Identify which cell holds the provided text, then report its [x, y] central coordinate. 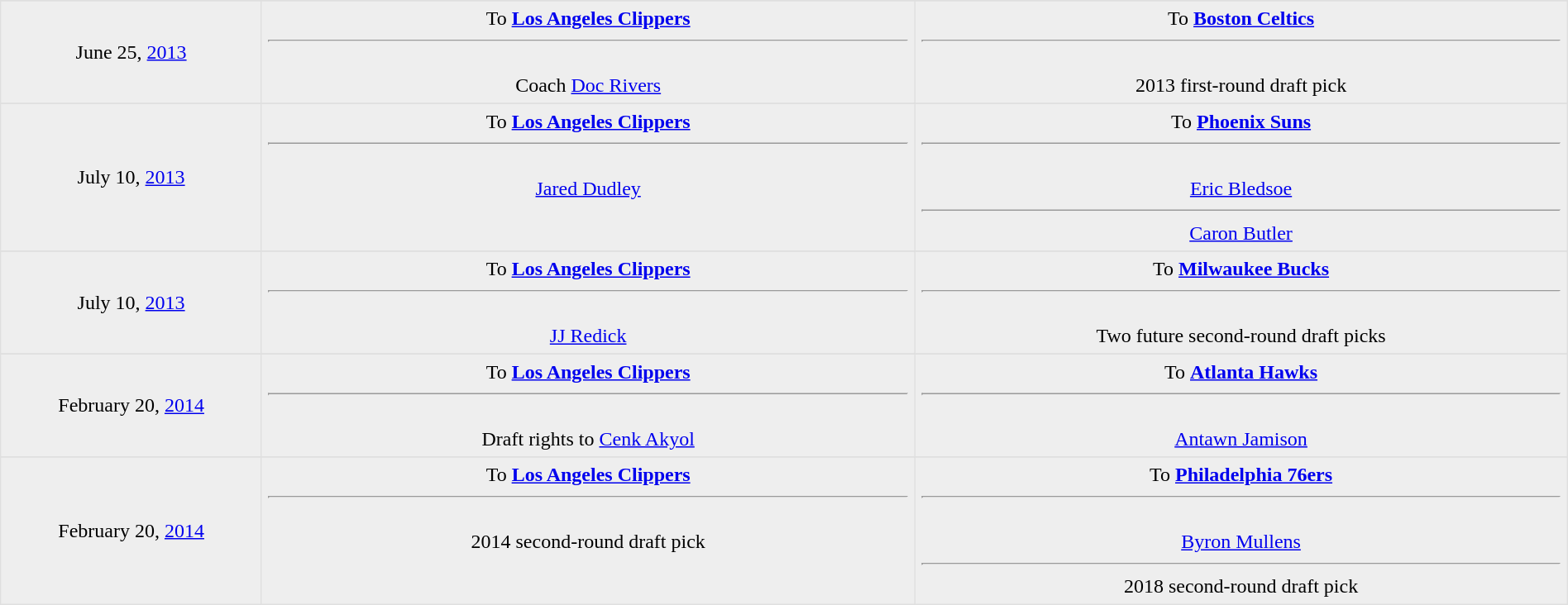
To Los Angeles ClippersJared Dudley [587, 177]
To Atlanta HawksAntawn Jamison [1241, 405]
To Phoenix SunsEric BledsoeCaron Butler [1241, 177]
To Los Angeles ClippersDraft rights to Cenk Akyol [587, 405]
To Boston Celtics2013 first-round draft pick [1241, 52]
June 25, 2013 [131, 52]
To Milwaukee BucksTwo future second-round draft picks [1241, 302]
To Los Angeles ClippersJJ Redick [587, 302]
To Philadelphia 76ersByron Mullens2018 second-round draft pick [1241, 531]
To Los Angeles Clippers2014 second-round draft pick [587, 531]
To Los Angeles ClippersCoach Doc Rivers [587, 52]
